Extract the (x, y) coordinate from the center of the cell holding the provided text.  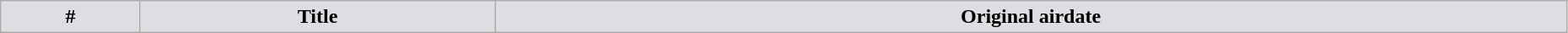
Original airdate (1031, 17)
# (71, 17)
Title (317, 17)
